Extract the [x, y] coordinate from the center of the cell holding the provided text.  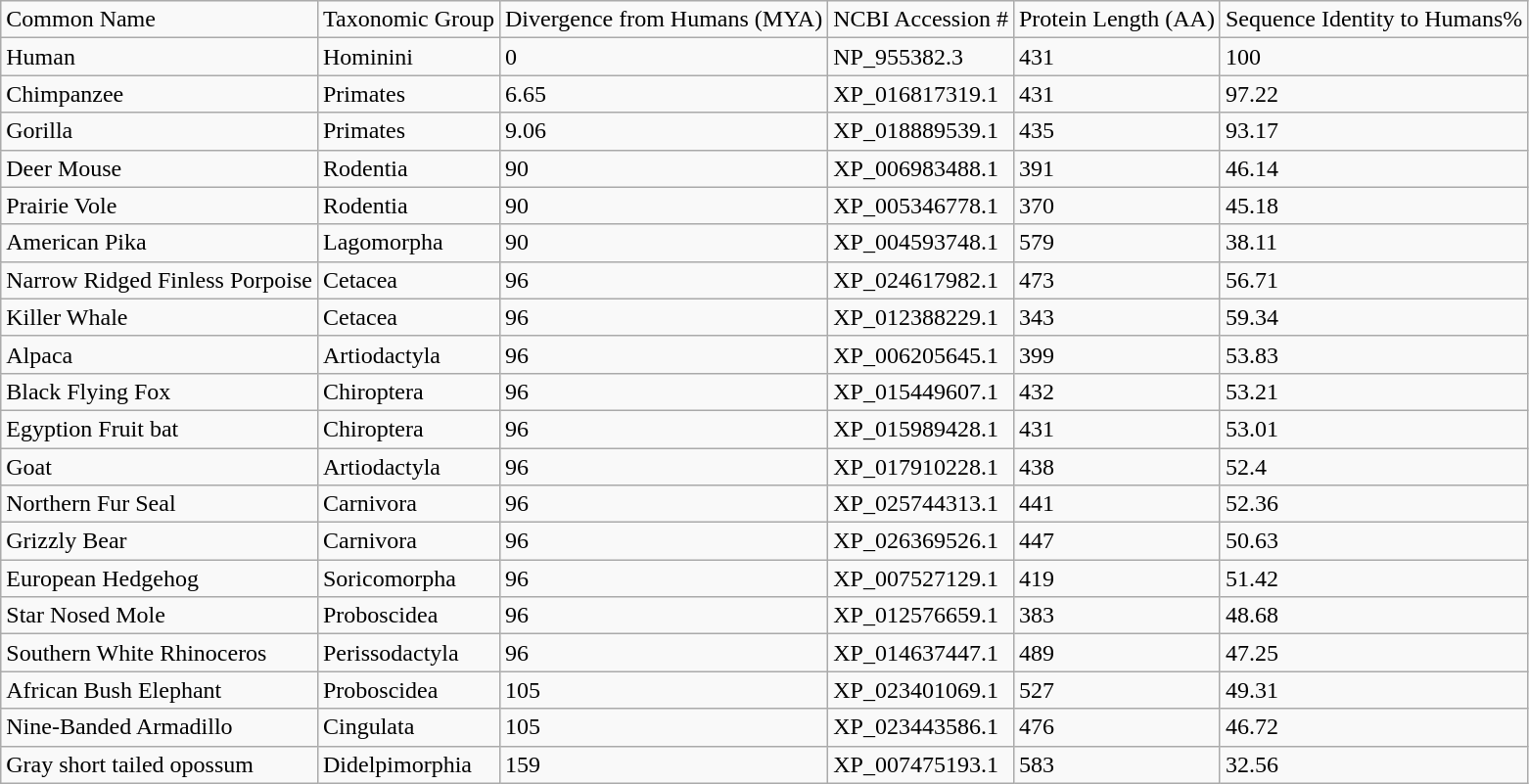
Prairie Vole [160, 206]
Lagomorpha [408, 243]
391 [1116, 168]
XP_025744313.1 [921, 504]
Egyption Fruit bat [160, 429]
50.63 [1373, 541]
African Bush Elephant [160, 690]
Taxonomic Group [408, 20]
579 [1116, 243]
XP_015989428.1 [921, 429]
Nine-Banded Armadillo [160, 727]
435 [1116, 131]
Star Nosed Mole [160, 616]
93.17 [1373, 131]
527 [1116, 690]
Goat [160, 467]
Protein Length (AA) [1116, 20]
383 [1116, 616]
370 [1116, 206]
0 [664, 57]
Chimpanzee [160, 94]
46.72 [1373, 727]
Divergence from Humans (MYA) [664, 20]
XP_004593748.1 [921, 243]
Cingulata [408, 727]
56.71 [1373, 280]
447 [1116, 541]
419 [1116, 578]
XP_007527129.1 [921, 578]
Sequence Identity to Humans% [1373, 20]
438 [1116, 467]
XP_023443586.1 [921, 727]
XP_015449607.1 [921, 392]
XP_012388229.1 [921, 317]
52.36 [1373, 504]
XP_023401069.1 [921, 690]
Common Name [160, 20]
473 [1116, 280]
Gray short tailed opossum [160, 764]
47.25 [1373, 653]
53.01 [1373, 429]
Hominini [408, 57]
46.14 [1373, 168]
52.4 [1373, 467]
45.18 [1373, 206]
Northern Fur Seal [160, 504]
NP_955382.3 [921, 57]
Alpaca [160, 354]
Perissodactyla [408, 653]
48.68 [1373, 616]
XP_006983488.1 [921, 168]
100 [1373, 57]
432 [1116, 392]
Human [160, 57]
6.65 [664, 94]
XP_016817319.1 [921, 94]
Didelpimorphia [408, 764]
9.06 [664, 131]
583 [1116, 764]
Soricomorpha [408, 578]
Black Flying Fox [160, 392]
59.34 [1373, 317]
XP_017910228.1 [921, 467]
XP_026369526.1 [921, 541]
53.21 [1373, 392]
XP_007475193.1 [921, 764]
Grizzly Bear [160, 541]
38.11 [1373, 243]
476 [1116, 727]
XP_006205645.1 [921, 354]
159 [664, 764]
Southern White Rhinoceros [160, 653]
XP_014637447.1 [921, 653]
489 [1116, 653]
Deer Mouse [160, 168]
XP_024617982.1 [921, 280]
XP_005346778.1 [921, 206]
American Pika [160, 243]
399 [1116, 354]
32.56 [1373, 764]
53.83 [1373, 354]
51.42 [1373, 578]
Gorilla [160, 131]
Narrow Ridged Finless Porpoise [160, 280]
Killer Whale [160, 317]
XP_012576659.1 [921, 616]
49.31 [1373, 690]
441 [1116, 504]
European Hedgehog [160, 578]
97.22 [1373, 94]
NCBI Accession # [921, 20]
343 [1116, 317]
XP_018889539.1 [921, 131]
